Provide the (X, Y) coordinate of the cell's center where the given text is located.  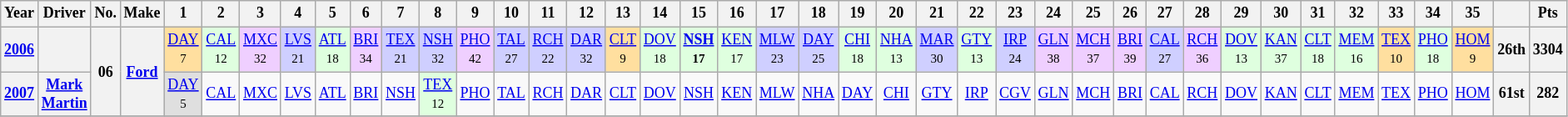
Year (20, 13)
No. (105, 13)
10 (511, 13)
6 (366, 13)
Driver (64, 13)
23 (1016, 13)
RCH36 (1202, 49)
34 (1432, 13)
20 (897, 13)
ATL (332, 94)
HOM9 (1472, 49)
22 (977, 13)
BRI34 (366, 49)
NHA13 (897, 49)
CAL27 (1164, 49)
16 (737, 13)
1 (183, 13)
61st (1512, 94)
GTY (937, 94)
MCH (1093, 94)
CHI18 (857, 49)
29 (1242, 13)
BRI39 (1131, 49)
TEX21 (401, 49)
TAL (511, 94)
TAL27 (511, 49)
IRP (977, 94)
18 (819, 13)
MXC32 (261, 49)
DAY (857, 94)
14 (660, 13)
MLW23 (778, 49)
MEM (1356, 94)
NHA (819, 94)
LVS21 (298, 49)
RCH22 (548, 49)
CHI (897, 94)
DAR32 (586, 49)
8 (438, 13)
32 (1356, 13)
17 (778, 13)
Mark Martin (64, 94)
DAY25 (819, 49)
TEX12 (438, 94)
LVS (298, 94)
30 (1281, 13)
282 (1547, 94)
7 (401, 13)
DAR (586, 94)
KAN37 (1281, 49)
GLN (1053, 94)
DAY7 (183, 49)
NSH17 (699, 49)
15 (699, 13)
31 (1317, 13)
13 (623, 13)
19 (857, 13)
2 (222, 13)
CLT9 (623, 49)
NSH32 (438, 49)
Pts (1547, 13)
26th (1512, 49)
DOV13 (1242, 49)
KEN17 (737, 49)
MLW (778, 94)
4 (298, 13)
Make (142, 13)
25 (1093, 13)
3 (261, 13)
06 (105, 72)
33 (1396, 13)
MAR30 (937, 49)
MCH37 (1093, 49)
DAY5 (183, 94)
MXC (261, 94)
DOV18 (660, 49)
27 (1164, 13)
TEX10 (1396, 49)
CGV (1016, 94)
TEX (1396, 94)
2007 (20, 94)
ATL18 (332, 49)
21 (937, 13)
GLN38 (1053, 49)
MEM16 (1356, 49)
HOM (1472, 94)
35 (1472, 13)
5 (332, 13)
CLT18 (1317, 49)
2006 (20, 49)
CAL12 (222, 49)
PHO18 (1432, 49)
24 (1053, 13)
IRP24 (1016, 49)
PHO42 (475, 49)
9 (475, 13)
26 (1131, 13)
28 (1202, 13)
KEN (737, 94)
Ford (142, 72)
12 (586, 13)
3304 (1547, 49)
GTY13 (977, 49)
KAN (1281, 94)
11 (548, 13)
